Provide the [X, Y] coordinate of the cell's center where the given text is located.  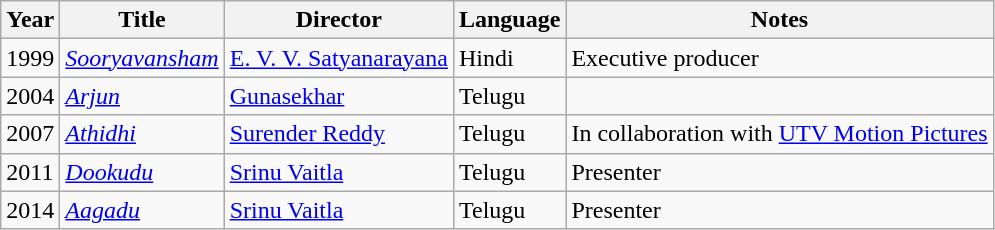
In collaboration with UTV Motion Pictures [780, 134]
2014 [30, 210]
Surender Reddy [338, 134]
Hindi [509, 58]
Gunasekhar [338, 96]
Language [509, 20]
Notes [780, 20]
Year [30, 20]
Arjun [142, 96]
Dookudu [142, 172]
E. V. V. Satyanarayana [338, 58]
Aagadu [142, 210]
2004 [30, 96]
Executive producer [780, 58]
2007 [30, 134]
2011 [30, 172]
1999 [30, 58]
Sooryavansham [142, 58]
Director [338, 20]
Athidhi [142, 134]
Title [142, 20]
